Capture the cell that displays the provided text and extract its (x, y) central coordinate. 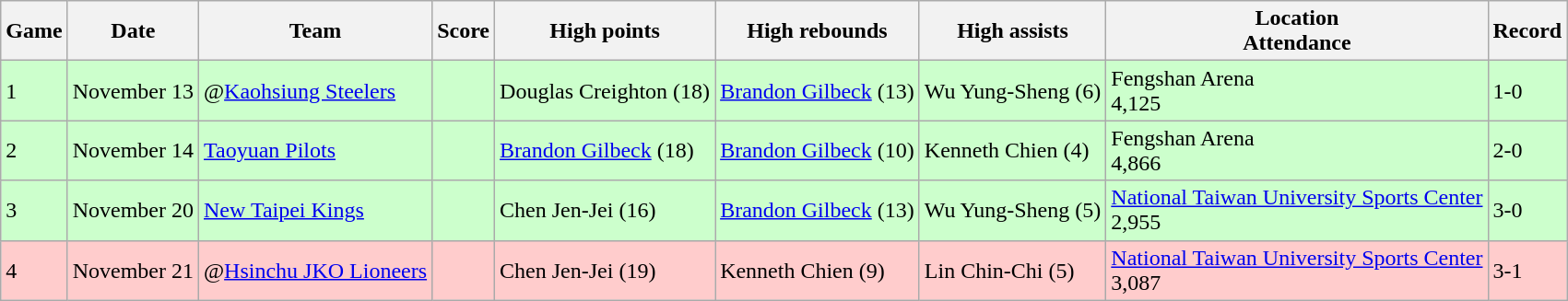
1-0 (1527, 90)
4 (34, 271)
November 21 (133, 271)
LocationAttendance (1297, 31)
National Taiwan University Sports Center2,955 (1297, 210)
Brandon Gilbeck (18) (605, 151)
3-0 (1527, 210)
High rebounds (818, 31)
National Taiwan University Sports Center3,087 (1297, 271)
@Hsinchu JKO Lioneers (315, 271)
Brandon Gilbeck (10) (818, 151)
Kenneth Chien (4) (1012, 151)
Record (1527, 31)
1 (34, 90)
Fengshan Arena4,125 (1297, 90)
November 14 (133, 151)
November 20 (133, 210)
Lin Chin-Chi (5) (1012, 271)
Team (315, 31)
New Taipei Kings (315, 210)
2-0 (1527, 151)
Chen Jen-Jei (16) (605, 210)
Date (133, 31)
Wu Yung-Sheng (5) (1012, 210)
Taoyuan Pilots (315, 151)
Wu Yung-Sheng (6) (1012, 90)
@Kaohsiung Steelers (315, 90)
Chen Jen-Jei (19) (605, 271)
Douglas Creighton (18) (605, 90)
Score (464, 31)
Fengshan Arena4,866 (1297, 151)
Game (34, 31)
November 13 (133, 90)
High points (605, 31)
3-1 (1527, 271)
2 (34, 151)
High assists (1012, 31)
Kenneth Chien (9) (818, 271)
3 (34, 210)
